Scan for the cell matching the given text and deliver its [X, Y] coordinate at center. 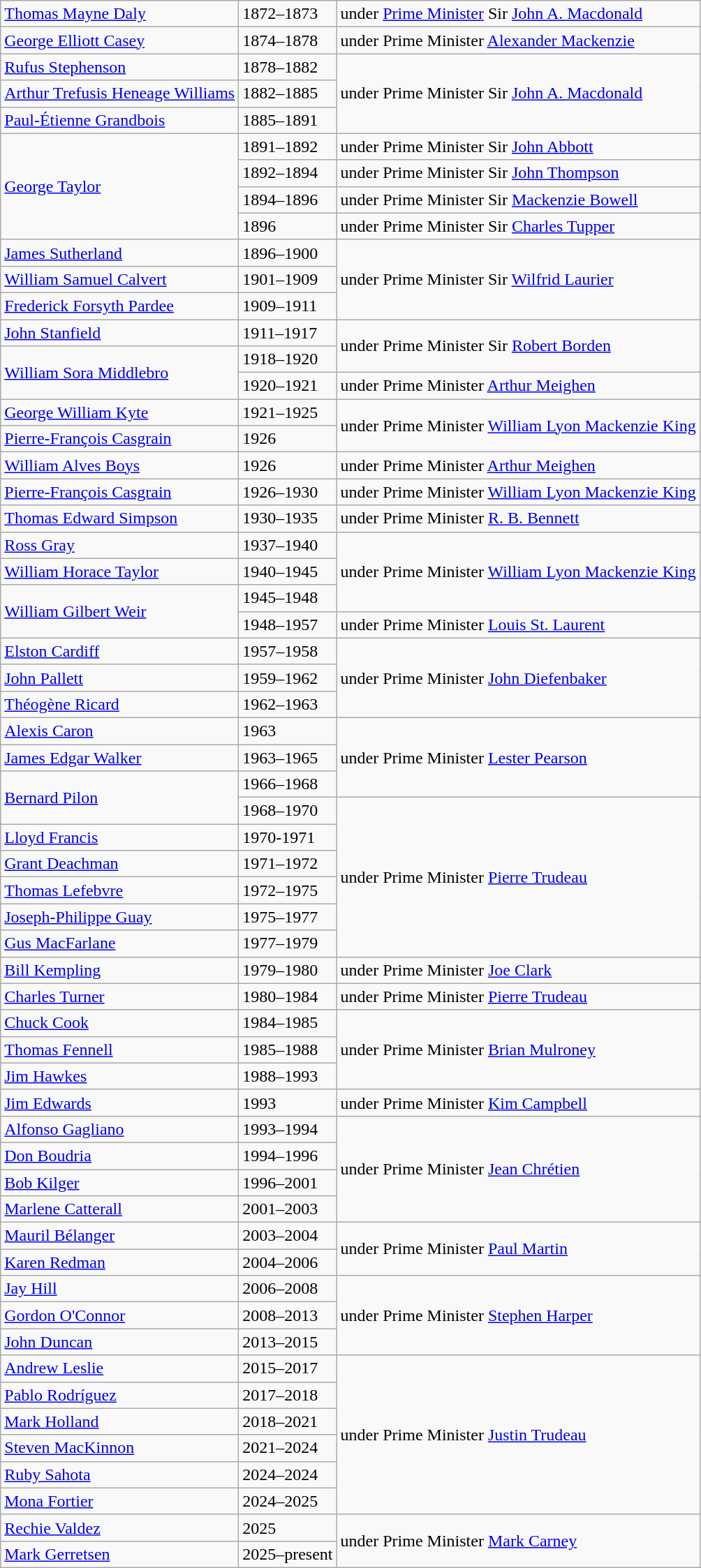
under Prime Minister Lester Pearson [518, 757]
1911–1917 [288, 333]
2024–2024 [288, 1474]
Ross Gray [120, 545]
William Sora Middlebro [120, 373]
Rechie Valdez [120, 1528]
1945–1948 [288, 598]
2025 [288, 1528]
Paul-Étienne Grandbois [120, 120]
1979–1980 [288, 970]
George Elliott Casey [120, 40]
William Horace Taylor [120, 572]
Arthur Trefusis Heneage Williams [120, 94]
1975–1977 [288, 917]
under Prime Minister R. B. Bennett [518, 518]
1984–1985 [288, 1023]
William Gilbert Weir [120, 611]
James Sutherland [120, 253]
1988–1993 [288, 1076]
1896–1900 [288, 253]
2018–2021 [288, 1421]
Alfonso Gagliano [120, 1129]
Thomas Edward Simpson [120, 518]
under Prime Minister Mark Carney [518, 1541]
under Prime Minister Kim Campbell [518, 1103]
1962–1963 [288, 704]
George Taylor [120, 186]
Joseph-Philippe Guay [120, 917]
Karen Redman [120, 1262]
Rufus Stephenson [120, 67]
Gordon O'Connor [120, 1315]
1963–1965 [288, 757]
under Prime Minister Sir John Thompson [518, 173]
2017–2018 [288, 1395]
William Samuel Calvert [120, 279]
Charles Turner [120, 996]
Théogène Ricard [120, 704]
1891–1892 [288, 147]
1892–1894 [288, 173]
Alexis Caron [120, 731]
Mona Fortier [120, 1501]
Frederick Forsyth Pardee [120, 306]
under Prime Minister Sir John Abbott [518, 147]
under Prime Minister Sir Mackenzie Bowell [518, 200]
Pablo Rodríguez [120, 1395]
1940–1945 [288, 572]
2013–2015 [288, 1342]
under Prime Minister Sir Charles Tupper [518, 226]
under Prime Minister Sir Wilfrid Laurier [518, 279]
Thomas Mayne Daly [120, 14]
Bernard Pilon [120, 798]
1926–1930 [288, 492]
Gus MacFarlane [120, 943]
2008–2013 [288, 1315]
Bob Kilger [120, 1183]
Jim Hawkes [120, 1076]
under Prime Minister Joe Clark [518, 970]
1994–1996 [288, 1156]
under Prime Minister Jean Chrétien [518, 1169]
2024–2025 [288, 1501]
2003–2004 [288, 1236]
1872–1873 [288, 14]
Lloyd Francis [120, 837]
1959–1962 [288, 678]
1968–1970 [288, 811]
John Pallett [120, 678]
2015–2017 [288, 1368]
Ruby Sahota [120, 1474]
Mark Holland [120, 1421]
Mauril Bélanger [120, 1236]
Andrew Leslie [120, 1368]
Jay Hill [120, 1289]
Mark Gerretsen [120, 1554]
under Prime Minister Louis St. Laurent [518, 625]
1970-1971 [288, 837]
1993–1994 [288, 1129]
1985–1988 [288, 1050]
1885–1891 [288, 120]
under Prime Minister Stephen Harper [518, 1315]
1957–1958 [288, 651]
1901–1909 [288, 279]
under Prime Minister Brian Mulroney [518, 1050]
Chuck Cook [120, 1023]
William Alves Boys [120, 465]
2006–2008 [288, 1289]
1980–1984 [288, 996]
George William Kyte [120, 412]
John Stanfield [120, 333]
Jim Edwards [120, 1103]
2004–2006 [288, 1262]
Don Boudria [120, 1156]
1921–1925 [288, 412]
Thomas Lefebvre [120, 890]
1963 [288, 731]
Elston Cardiff [120, 651]
1977–1979 [288, 943]
Marlene Catterall [120, 1209]
Thomas Fennell [120, 1050]
Grant Deachman [120, 864]
1918–1920 [288, 359]
2021–2024 [288, 1448]
James Edgar Walker [120, 757]
1993 [288, 1103]
Steven MacKinnon [120, 1448]
John Duncan [120, 1342]
2001–2003 [288, 1209]
1896 [288, 226]
1948–1957 [288, 625]
1874–1878 [288, 40]
1894–1896 [288, 200]
under Prime Minister Sir Robert Borden [518, 346]
under Prime Minister Alexander Mackenzie [518, 40]
Bill Kempling [120, 970]
1878–1882 [288, 67]
1937–1940 [288, 545]
1882–1885 [288, 94]
1972–1975 [288, 890]
under Prime Minister John Diefenbaker [518, 678]
1920–1921 [288, 386]
2025–present [288, 1554]
1909–1911 [288, 306]
under Prime Minister Paul Martin [518, 1249]
1971–1972 [288, 864]
under Prime Minister Justin Trudeau [518, 1435]
1966–1968 [288, 784]
1996–2001 [288, 1183]
1930–1935 [288, 518]
